Scan for the cell matching the given text and deliver its [X, Y] coordinate at center. 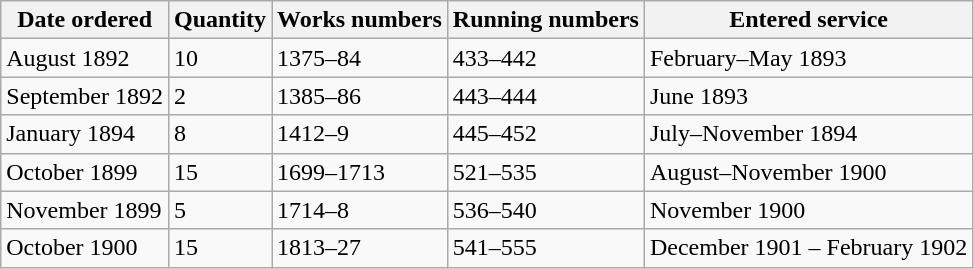
10 [220, 58]
536–540 [546, 210]
October 1899 [85, 172]
Quantity [220, 20]
8 [220, 134]
November 1899 [85, 210]
1714–8 [360, 210]
February–May 1893 [808, 58]
September 1892 [85, 96]
Date ordered [85, 20]
1385–86 [360, 96]
Running numbers [546, 20]
1412–9 [360, 134]
August–November 1900 [808, 172]
Works numbers [360, 20]
433–442 [546, 58]
521–535 [546, 172]
November 1900 [808, 210]
July–November 1894 [808, 134]
1699–1713 [360, 172]
5 [220, 210]
December 1901 – February 1902 [808, 248]
August 1892 [85, 58]
2 [220, 96]
1813–27 [360, 248]
October 1900 [85, 248]
Entered service [808, 20]
445–452 [546, 134]
541–555 [546, 248]
443–444 [546, 96]
June 1893 [808, 96]
January 1894 [85, 134]
1375–84 [360, 58]
